Extract the (x, y) coordinate from the center of the cell holding the provided text.  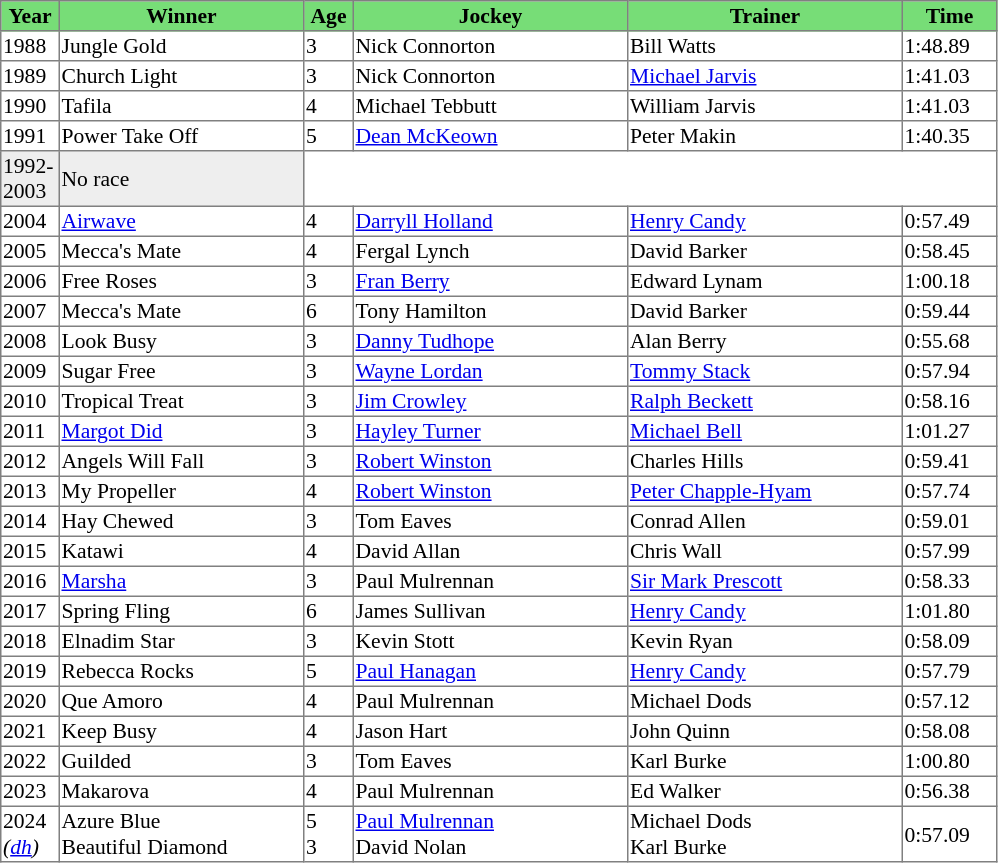
James Sullivan (490, 611)
0:57.74 (949, 491)
Free Roses (181, 281)
0:59.01 (949, 521)
2008 (30, 341)
Trainer (765, 16)
53 (329, 834)
0:58.08 (949, 731)
Jungle Gold (181, 46)
Sir Mark Prescott (765, 581)
0:57.99 (949, 551)
Chris Wall (765, 551)
Sugar Free (181, 371)
Ed Walker (765, 791)
Ralph Beckett (765, 401)
Michael Dods (765, 701)
0:57.12 (949, 701)
2011 (30, 431)
Paul Hanagan (490, 671)
2023 (30, 791)
2014 (30, 521)
Age (329, 16)
2012 (30, 461)
Spring Fling (181, 611)
2015 (30, 551)
Michael DodsKarl Burke (765, 834)
Tony Hamilton (490, 311)
Edward Lynam (765, 281)
0:59.41 (949, 461)
Look Busy (181, 341)
1:01.27 (949, 431)
1989 (30, 76)
0:57.49 (949, 221)
Tropical Treat (181, 401)
Karl Burke (765, 761)
Michael Jarvis (765, 76)
1:00.18 (949, 281)
No race (181, 179)
0:57.09 (949, 834)
Kevin Ryan (765, 641)
1991 (30, 136)
2021 (30, 731)
Elnadim Star (181, 641)
Tommy Stack (765, 371)
Michael Tebbutt (490, 106)
Conrad Allen (765, 521)
2005 (30, 251)
Guilded (181, 761)
1988 (30, 46)
0:57.94 (949, 371)
Danny Tudhope (490, 341)
0:58.45 (949, 251)
0:58.09 (949, 641)
Peter Chapple-Hyam (765, 491)
Alan Berry (765, 341)
2019 (30, 671)
1:00.80 (949, 761)
Kevin Stott (490, 641)
Jim Crowley (490, 401)
Bill Watts (765, 46)
Winner (181, 16)
Fran Berry (490, 281)
Que Amoro (181, 701)
Time (949, 16)
2004 (30, 221)
2009 (30, 371)
0:56.38 (949, 791)
0:57.79 (949, 671)
Peter Makin (765, 136)
Darryll Holland (490, 221)
1992-2003 (30, 179)
2018 (30, 641)
0:58.33 (949, 581)
Paul MulrennanDavid Nolan (490, 834)
Wayne Lordan (490, 371)
0:55.68 (949, 341)
2016 (30, 581)
2006 (30, 281)
1990 (30, 106)
William Jarvis (765, 106)
1:01.80 (949, 611)
Marsha (181, 581)
Tafila (181, 106)
2010 (30, 401)
Margot Did (181, 431)
Makarova (181, 791)
2024(dh) (30, 834)
1:40.35 (949, 136)
2022 (30, 761)
Michael Bell (765, 431)
David Allan (490, 551)
Keep Busy (181, 731)
2020 (30, 701)
2007 (30, 311)
Azure BlueBeautiful Diamond (181, 834)
Angels Will Fall (181, 461)
Rebecca Rocks (181, 671)
Dean McKeown (490, 136)
Jockey (490, 16)
Charles Hills (765, 461)
My Propeller (181, 491)
Power Take Off (181, 136)
2017 (30, 611)
Hay Chewed (181, 521)
Year (30, 16)
Katawi (181, 551)
Airwave (181, 221)
0:59.44 (949, 311)
2013 (30, 491)
Hayley Turner (490, 431)
Jason Hart (490, 731)
John Quinn (765, 731)
Fergal Lynch (490, 251)
Church Light (181, 76)
0:58.16 (949, 401)
1:48.89 (949, 46)
